Scan for the cell matching the given text and deliver its (X, Y) coordinate at center. 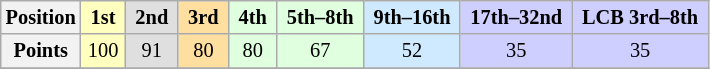
17th–32nd (516, 17)
52 (412, 51)
Position (41, 17)
4th (253, 17)
91 (152, 51)
67 (320, 51)
100 (104, 51)
2nd (152, 17)
3rd (203, 17)
Points (41, 51)
5th–8th (320, 17)
LCB 3rd–8th (640, 17)
9th–16th (412, 17)
1st (104, 17)
